Extract the [X, Y] coordinate from the center of the cell holding the provided text.  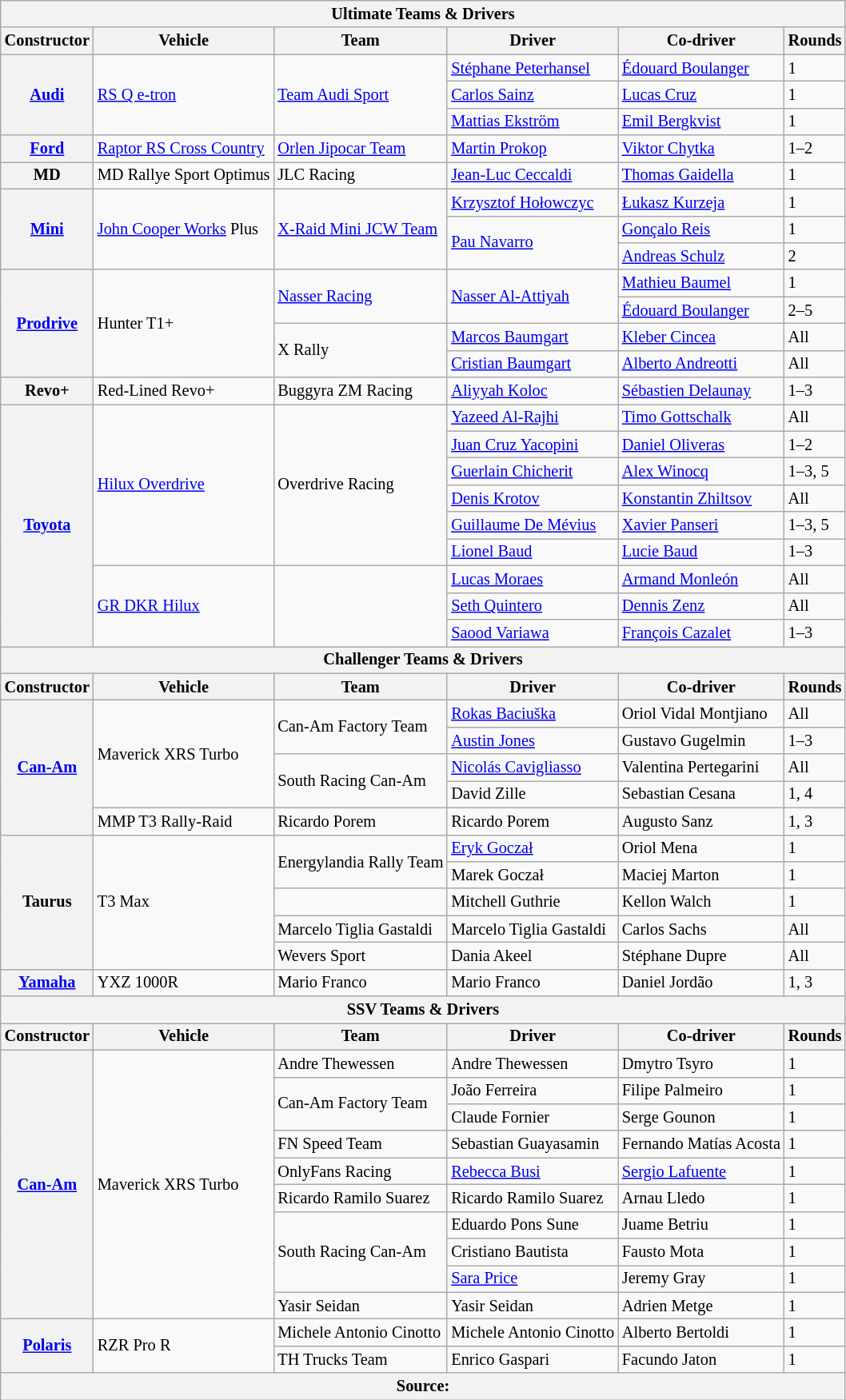
Gustavo Gugelmin [701, 740]
Prodrive [47, 323]
Raptor RS Cross Country [184, 149]
François Cazalet [701, 632]
Aliyyah Koloc [533, 391]
Pau Navarro [533, 243]
Nasser Al-Attiyah [533, 296]
Juan Cruz Yacopini [533, 445]
X Rally [360, 350]
Alberto Bertoldi [701, 1333]
Lucas Cruz [701, 94]
Taurus [47, 902]
Ultimate Teams & Drivers [424, 14]
T3 Max [184, 902]
Jean-Luc Ceccaldi [533, 175]
Daniel Jordão [701, 983]
Sergio Lafuente [701, 1171]
TH Trucks Team [360, 1359]
Nasser Racing [360, 296]
Yazeed Al-Rajhi [533, 417]
Dennis Zenz [701, 606]
Carlos Sachs [701, 929]
Thomas Gaidella [701, 175]
Audi [47, 94]
Carlos Sainz [533, 94]
1, 4 [816, 794]
Valentina Pertegarini [701, 768]
Ford [47, 149]
Lucie Baud [701, 552]
Hunter T1+ [184, 323]
Revo+ [47, 391]
Buggyra ZM Racing [360, 391]
Polaris [47, 1346]
Emil Bergkvist [701, 122]
Dmytro Tsyro [701, 1063]
Sara Price [533, 1278]
Stéphane Dupre [701, 955]
Energylandia Rally Team [360, 862]
Facundo Jaton [701, 1359]
Jeremy Gray [701, 1278]
Mathieu Baumel [701, 283]
FN Speed Team [360, 1144]
JLC Racing [360, 175]
Kleber Cincea [701, 337]
SSV Teams & Drivers [424, 1010]
Mini [47, 229]
Guillaume De Mévius [533, 525]
Arnau Lledo [701, 1198]
Kellon Walch [701, 902]
RS Q e-tron [184, 94]
Red-Lined Revo+ [184, 391]
MD Rallye Sport Optimus [184, 175]
Marek Goczał [533, 875]
Sebastian Cesana [701, 794]
Hilux Overdrive [184, 485]
Sébastien Delaunay [701, 391]
Dania Akeel [533, 955]
Maciej Marton [701, 875]
MMP T3 Rally-Raid [184, 821]
Claude Fornier [533, 1117]
OnlyFans Racing [360, 1171]
Seth Quintero [533, 606]
Mitchell Guthrie [533, 902]
2 [816, 256]
Viktor Chytka [701, 149]
Fernando Matías Acosta [701, 1144]
Cristiano Bautista [533, 1252]
Armand Monleón [701, 579]
Serge Gounon [701, 1117]
Eryk Goczał [533, 848]
Łukasz Kurzeja [701, 202]
Lionel Baud [533, 552]
Sebastian Guayasamin [533, 1144]
GR DKR Hilux [184, 606]
Fausto Mota [701, 1252]
Alberto Andreotti [701, 364]
Toyota [47, 525]
Gonçalo Reis [701, 229]
Rebecca Busi [533, 1171]
Juame Betriu [701, 1225]
Martin Prokop [533, 149]
MD [47, 175]
Orlen Jipocar Team [360, 149]
YXZ 1000R [184, 983]
Denis Krotov [533, 498]
Alex Winocq [701, 471]
Yamaha [47, 983]
Saood Variawa [533, 632]
Filipe Palmeiro [701, 1091]
David Zille [533, 794]
Konstantin Zhiltsov [701, 498]
Challenger Teams & Drivers [424, 660]
Daniel Oliveras [701, 445]
RZR Pro R [184, 1346]
Wevers Sport [360, 955]
Guerlain Chicherit [533, 471]
Stéphane Peterhansel [533, 68]
Nicolás Cavigliasso [533, 768]
João Ferreira [533, 1091]
Team Audi Sport [360, 94]
Marcos Baumgart [533, 337]
Augusto Sanz [701, 821]
Xavier Panseri [701, 525]
Oriol Vidal Montjiano [701, 713]
Adrien Metge [701, 1306]
John Cooper Works Plus [184, 229]
Andreas Schulz [701, 256]
Krzysztof Hołowczyc [533, 202]
Oriol Mena [701, 848]
Rokas Baciuška [533, 713]
Eduardo Pons Sune [533, 1225]
Austin Jones [533, 740]
Mattias Ekström [533, 122]
Cristian Baumgart [533, 364]
Enrico Gaspari [533, 1359]
Source: [424, 1386]
Lucas Moraes [533, 579]
X-Raid Mini JCW Team [360, 229]
Overdrive Racing [360, 485]
2–5 [816, 310]
Timo Gottschalk [701, 417]
